For the text-containing cell, return its midpoint in (X, Y) coordinate format. 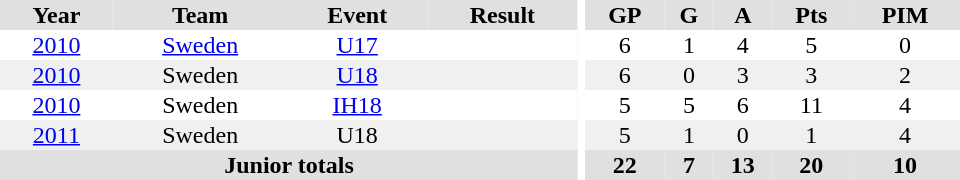
U17 (358, 45)
G (689, 15)
10 (905, 165)
Pts (812, 15)
7 (689, 165)
20 (812, 165)
22 (625, 165)
11 (812, 105)
Event (358, 15)
Team (200, 15)
PIM (905, 15)
A (743, 15)
IH18 (358, 105)
13 (743, 165)
Result (502, 15)
2011 (56, 135)
Year (56, 15)
2 (905, 75)
GP (625, 15)
Junior totals (289, 165)
